Pinpoint the cell where the given text exists, returning its [x, y] midpoint coordinate. 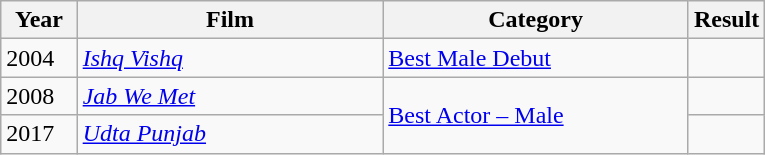
Result [726, 20]
Best Male Debut [536, 58]
Film [230, 20]
Jab We Met [230, 96]
Category [536, 20]
Best Actor – Male [536, 115]
Udta Punjab [230, 134]
2017 [39, 134]
2004 [39, 58]
Ishq Vishq [230, 58]
Year [39, 20]
2008 [39, 96]
